Provide the (x, y) coordinate of the cell's center where the given text is located.  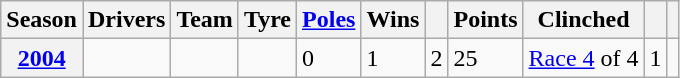
Wins (393, 20)
Season (42, 20)
2004 (42, 58)
Race 4 of 4 (584, 58)
Drivers (126, 20)
Poles (329, 20)
25 (486, 58)
0 (329, 58)
Tyre (267, 20)
Clinched (584, 20)
Points (486, 20)
2 (436, 58)
Team (205, 20)
